Extract the [X, Y] coordinate from the center of the cell holding the provided text.  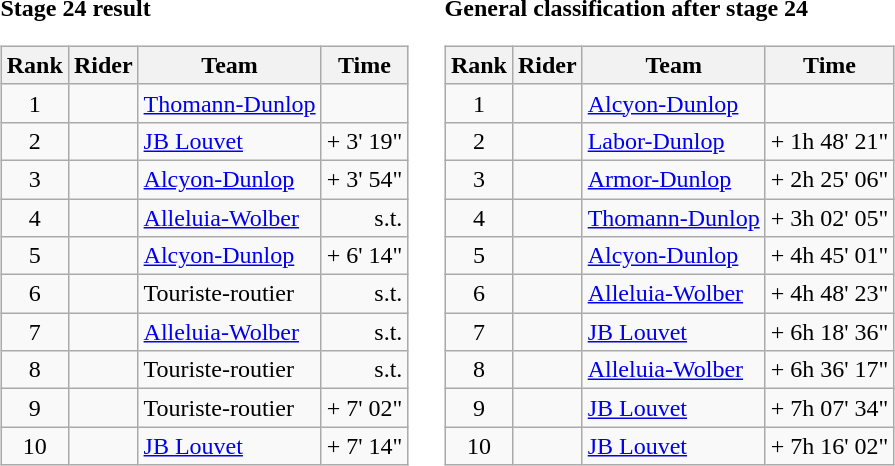
+ 2h 25' 06" [830, 179]
+ 7' 14" [364, 446]
+ 6' 14" [364, 256]
+ 1h 48' 21" [830, 141]
Armor-Dunlop [674, 179]
+ 4h 48' 23" [830, 294]
+ 3' 19" [364, 141]
+ 7' 02" [364, 408]
+ 7h 16' 02" [830, 446]
Labor-Dunlop [674, 141]
+ 6h 18' 36" [830, 332]
+ 3h 02' 05" [830, 217]
+ 4h 45' 01" [830, 256]
+ 3' 54" [364, 179]
+ 6h 36' 17" [830, 370]
+ 7h 07' 34" [830, 408]
